Identify which cell holds the provided text, then report its [x, y] central coordinate. 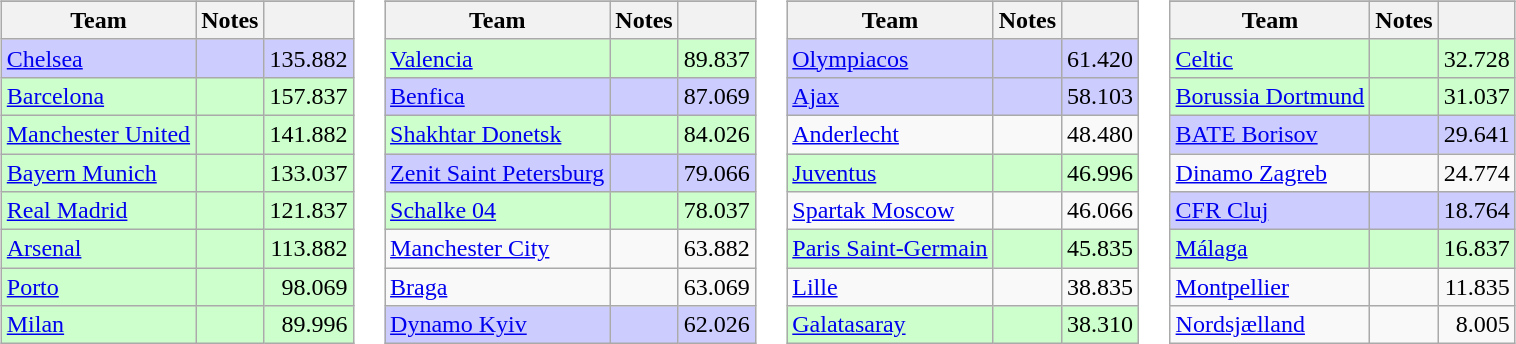
79.066 [716, 173]
Borussia Dortmund [1270, 96]
113.882 [308, 249]
Braga [498, 287]
Manchester United [98, 134]
Lille [890, 287]
38.835 [1100, 287]
87.069 [716, 96]
61.420 [1100, 58]
135.882 [308, 58]
Arsenal [98, 249]
Montpellier [1270, 287]
Nordsjælland [1270, 325]
78.037 [716, 211]
Ajax [890, 96]
Bayern Munich [98, 173]
157.837 [308, 96]
Zenit Saint Petersburg [498, 173]
Porto [98, 287]
Spartak Moscow [890, 211]
89.996 [308, 325]
8.005 [1476, 325]
62.026 [716, 325]
38.310 [1100, 325]
45.835 [1100, 249]
89.837 [716, 58]
Olympiacos [890, 58]
Juventus [890, 173]
121.837 [308, 211]
BATE Borisov [1270, 134]
CFR Cluj [1270, 211]
Paris Saint-Germain [890, 249]
29.641 [1476, 134]
Shakhtar Donetsk [498, 134]
133.037 [308, 173]
Anderlecht [890, 134]
Schalke 04 [498, 211]
Galatasaray [890, 325]
Málaga [1270, 249]
Milan [98, 325]
Celtic [1270, 58]
24.774 [1476, 173]
Dynamo Kyiv [498, 325]
Dinamo Zagreb [1270, 173]
32.728 [1476, 58]
31.037 [1476, 96]
46.996 [1100, 173]
46.066 [1100, 211]
84.026 [716, 134]
18.764 [1476, 211]
63.069 [716, 287]
Real Madrid [98, 211]
63.882 [716, 249]
Benfica [498, 96]
141.882 [308, 134]
Manchester City [498, 249]
Barcelona [98, 96]
16.837 [1476, 249]
98.069 [308, 287]
Valencia [498, 58]
58.103 [1100, 96]
Chelsea [98, 58]
48.480 [1100, 134]
11.835 [1476, 287]
